Capture the cell that displays the provided text and extract its [X, Y] central coordinate. 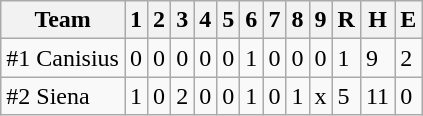
#1 Canisius [63, 58]
x [320, 96]
Team [63, 20]
6 [252, 20]
#2 Siena [63, 96]
H [377, 20]
3 [182, 20]
R [346, 20]
8 [298, 20]
E [408, 20]
4 [206, 20]
11 [377, 96]
7 [274, 20]
